Output the (x, y) coordinate of the center of the cell containing the given text.  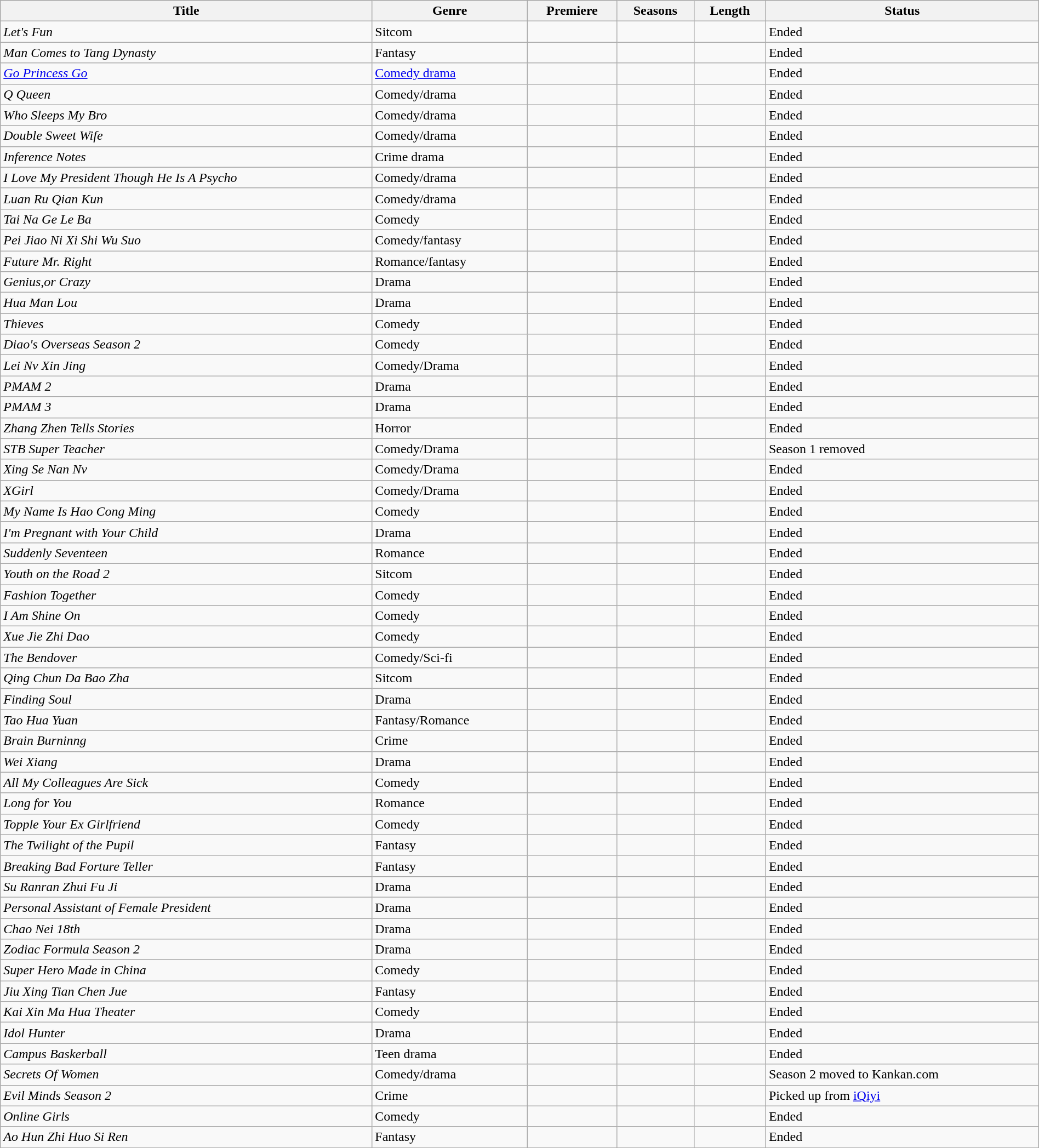
The Bendover (186, 658)
Genre (450, 11)
Chao Nei 18th (186, 929)
Comedy drama (450, 73)
Suddenly Seventeen (186, 553)
All My Colleagues Are Sick (186, 783)
Status (902, 11)
Kai Xin Ma Hua Theater (186, 1012)
Idol Hunter (186, 1033)
Fashion Together (186, 595)
Comedy/Sci-fi (450, 658)
Genius,or Crazy (186, 282)
Length (730, 11)
The Twilight of the Pupil (186, 845)
My Name Is Hao Cong Ming (186, 511)
Brain Burninng (186, 741)
Qing Chun Da Bao Zha (186, 678)
I Love My President Though He Is A Psycho (186, 178)
Evil Minds Season 2 (186, 1095)
Double Sweet Wife (186, 136)
Comedy/fantasy (450, 240)
Let's Fun (186, 32)
Lei Nv Xin Jing (186, 365)
I'm Pregnant with Your Child (186, 532)
XGirl (186, 490)
PMAM 2 (186, 386)
Horror (450, 428)
Future Mr. Right (186, 261)
Xue Jie Zhi Dao (186, 637)
Seasons (655, 11)
Campus Baskerball (186, 1054)
Picked up from iQiyi (902, 1095)
Jiu Xing Tian Chen Jue (186, 991)
Zhang Zhen Tells Stories (186, 428)
Online Girls (186, 1116)
Season 2 moved to Kankan.com (902, 1075)
Tao Hua Yuan (186, 720)
Who Sleeps My Bro (186, 115)
Teen drama (450, 1054)
Hua Man Lou (186, 303)
Ao Hun Zhi Huo Si Ren (186, 1137)
Man Comes to Tang Dynasty (186, 53)
Romance/fantasy (450, 261)
Long for You (186, 803)
Inference Notes (186, 157)
Finding Soul (186, 699)
PMAM 3 (186, 407)
Zodiac Formula Season 2 (186, 950)
Crime drama (450, 157)
STB Super Teacher (186, 449)
Luan Ru Qian Kun (186, 198)
Q Queen (186, 94)
Wei Xiang (186, 762)
Breaking Bad Forture Teller (186, 866)
Diao's Overseas Season 2 (186, 345)
Go Princess Go (186, 73)
I Am Shine On (186, 616)
Super Hero Made in China (186, 970)
Su Ranran Zhui Fu Ji (186, 887)
Topple Your Ex Girlfriend (186, 824)
Title (186, 11)
Secrets Of Women (186, 1075)
Personal Assistant of Female President (186, 907)
Season 1 removed (902, 449)
Thieves (186, 324)
Fantasy/Romance (450, 720)
Xing Se Nan Nv (186, 470)
Pei Jiao Ni Xi Shi Wu Suo (186, 240)
Tai Na Ge Le Ba (186, 219)
Premiere (572, 11)
Youth on the Road 2 (186, 574)
